Return the (x, y) coordinate for the center point of the cell that contains the specified text.  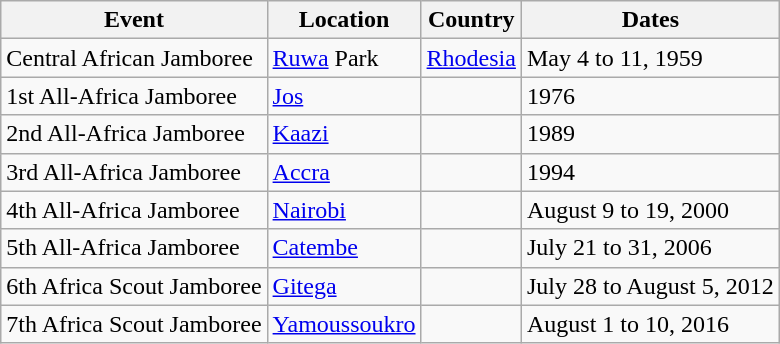
4th All-Africa Jamboree (134, 210)
Event (134, 20)
Country (471, 20)
July 28 to August 5, 2012 (650, 286)
July 21 to 31, 2006 (650, 248)
Central African Jamboree (134, 58)
Accra (344, 172)
Kaazi (344, 134)
Dates (650, 20)
Rhodesia (471, 58)
1976 (650, 96)
Location (344, 20)
6th Africa Scout Jamboree (134, 286)
August 1 to 10, 2016 (650, 324)
Ruwa Park (344, 58)
Jos (344, 96)
5th All-Africa Jamboree (134, 248)
Catembe (344, 248)
May 4 to 11, 1959 (650, 58)
2nd All-Africa Jamboree (134, 134)
1989 (650, 134)
Yamoussoukro (344, 324)
Gitega (344, 286)
Nairobi (344, 210)
1st All-Africa Jamboree (134, 96)
1994 (650, 172)
August 9 to 19, 2000 (650, 210)
3rd All-Africa Jamboree (134, 172)
7th Africa Scout Jamboree (134, 324)
